Determine the [X, Y] coordinate at the center of the cell enclosing the given text.  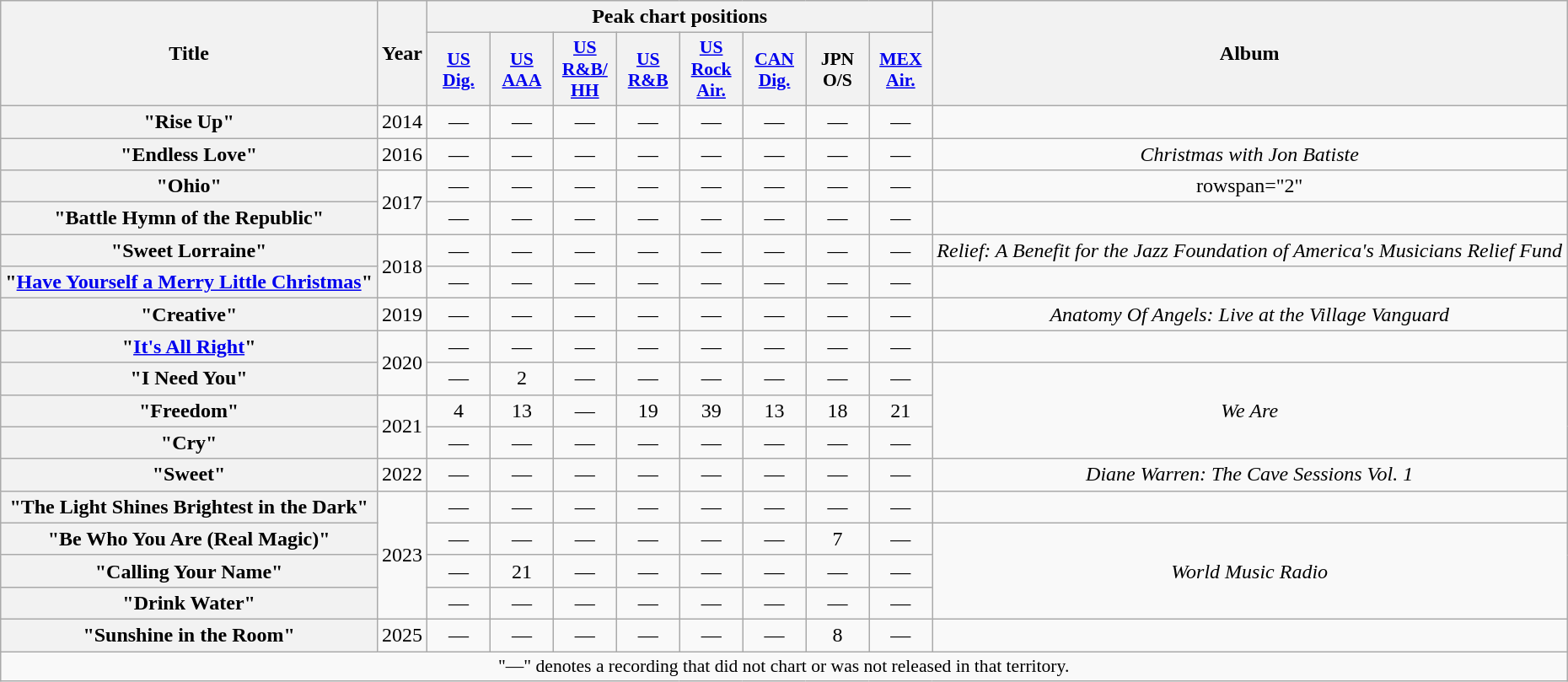
"Ohio" [189, 186]
18 [838, 411]
2014 [401, 121]
USDig. [459, 69]
JPNO/S [838, 69]
2017 [401, 202]
Year [401, 54]
"Drink Water" [189, 603]
Peak chart positions [679, 17]
"Have Yourself a Merry Little Christmas" [189, 282]
"Cry" [189, 443]
7 [838, 539]
"The Light Shines Brightest in the Dark" [189, 507]
CANDig. [774, 69]
2018 [401, 266]
USR&B [647, 69]
rowspan="2" [1249, 186]
"Sunshine in the Room" [189, 635]
"I Need You" [189, 379]
2021 [401, 427]
USAAA [521, 69]
"It's All Right" [189, 346]
World Music Radio [1249, 571]
MEXAir. [900, 69]
We Are [1249, 411]
19 [647, 411]
"Endless Love" [189, 154]
USRockAir. [712, 69]
"Calling Your Name" [189, 571]
"Be Who You Are (Real Magic)" [189, 539]
8 [838, 635]
Relief: A Benefit for the Jazz Foundation of America's Musicians Relief Fund [1249, 250]
2025 [401, 635]
Christmas with Jon Batiste [1249, 154]
USR&B/HH [585, 69]
"Freedom" [189, 411]
Anatomy Of Angels: Live at the Village Vanguard [1249, 314]
2 [521, 379]
"Rise Up" [189, 121]
39 [712, 411]
4 [459, 411]
Album [1249, 54]
"Sweet Lorraine" [189, 250]
Diane Warren: The Cave Sessions Vol. 1 [1249, 475]
"Sweet" [189, 475]
Title [189, 54]
2023 [401, 555]
2022 [401, 475]
2016 [401, 154]
2019 [401, 314]
"Battle Hymn of the Republic" [189, 218]
2020 [401, 362]
"—" denotes a recording that did not chart or was not released in that territory. [784, 666]
"Creative" [189, 314]
